Identify which cell holds the provided text, then report its [X, Y] central coordinate. 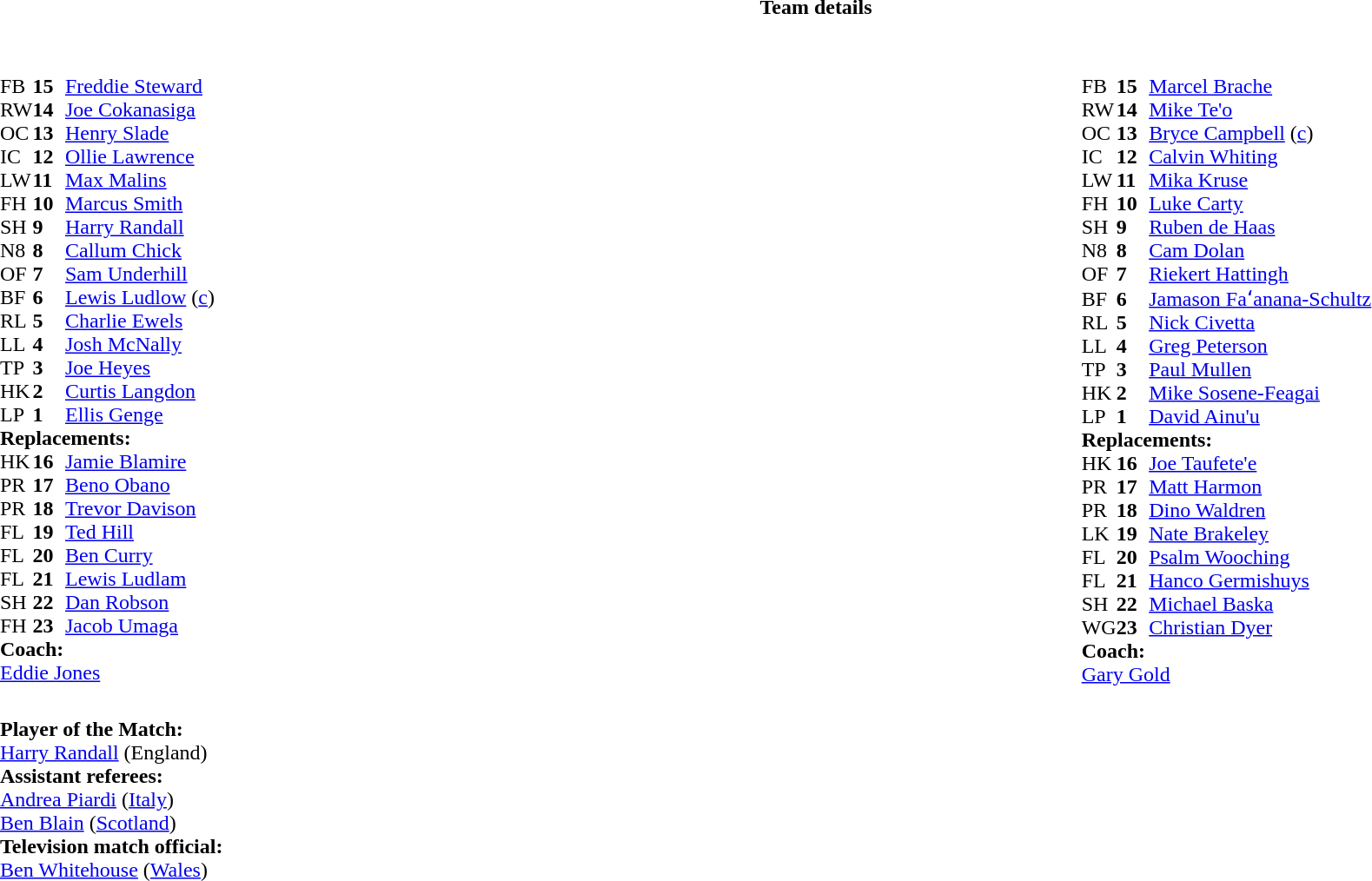
Luke Carty [1260, 203]
Ruben de Haas [1260, 228]
Nick Civetta [1260, 323]
Nate Brakeley [1260, 533]
Eddie Jones [108, 672]
Callum Chick [140, 250]
Joe Heyes [140, 368]
Ellis Genge [140, 415]
Joe Taufete'e [1260, 464]
Dino Waldren [1260, 511]
Gary Gold [1227, 674]
LK [1099, 533]
David Ainu'u [1260, 417]
Freddie Steward [140, 87]
Mika Kruse [1260, 181]
Josh McNally [140, 344]
WG [1099, 627]
Curtis Langdon [140, 391]
Marcel Brache [1260, 87]
Jamason Faʻanana-Schultz [1260, 298]
Jacob Umaga [140, 626]
Paul Mullen [1260, 370]
Greg Peterson [1260, 346]
Matt Harmon [1260, 487]
Henry Slade [140, 134]
Ollie Lawrence [140, 156]
Trevor Davison [140, 509]
Harry Randall [140, 228]
Bryce Campbell (c) [1260, 134]
Calvin Whiting [1260, 156]
Lewis Ludlow (c) [140, 297]
Max Malins [140, 181]
Beno Obano [140, 485]
Dan Robson [140, 603]
Lewis Ludlam [140, 579]
Hanco Germishuys [1260, 580]
Riekert Hattingh [1260, 275]
Cam Dolan [1260, 250]
Ted Hill [140, 532]
Marcus Smith [140, 203]
Charlie Ewels [140, 321]
Michael Baska [1260, 605]
Psalm Wooching [1260, 558]
Sam Underhill [140, 275]
Ben Curry [140, 556]
Mike Te'o [1260, 109]
Mike Sosene-Feagai [1260, 393]
Christian Dyer [1260, 627]
Jamie Blamire [140, 462]
Joe Cokanasiga [140, 109]
